Capture the cell that displays the provided text and extract its (X, Y) central coordinate. 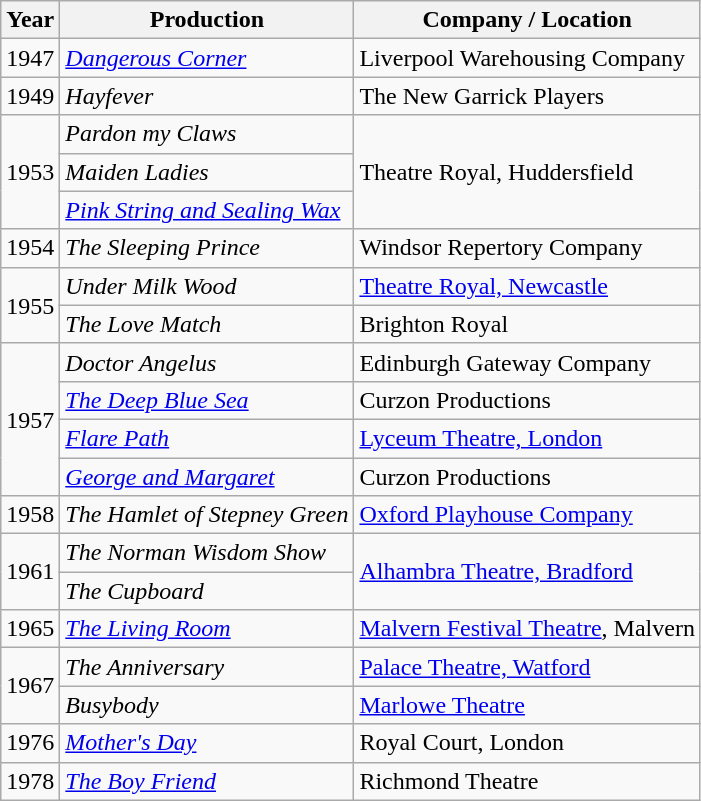
George and Margaret (207, 477)
1967 (30, 686)
1947 (30, 58)
Liverpool Warehousing Company (528, 58)
1949 (30, 96)
Company / Location (528, 20)
Mother's Day (207, 743)
Oxford Playhouse Company (528, 515)
The Living Room (207, 629)
The Sleeping Prince (207, 248)
The New Garrick Players (528, 96)
Lyceum Theatre, London (528, 438)
Flare Path (207, 438)
Theatre Royal, Newcastle (528, 286)
Royal Court, London (528, 743)
Busybody (207, 705)
The Boy Friend (207, 781)
1953 (30, 172)
Doctor Angelus (207, 362)
The Anniversary (207, 667)
1961 (30, 572)
Pardon my Claws (207, 134)
Production (207, 20)
1965 (30, 629)
Theatre Royal, Huddersfield (528, 172)
1957 (30, 419)
Pink String and Sealing Wax (207, 210)
Year (30, 20)
Edinburgh Gateway Company (528, 362)
Hayfever (207, 96)
Marlowe Theatre (528, 705)
1978 (30, 781)
Maiden Ladies (207, 172)
1976 (30, 743)
Richmond Theatre (528, 781)
Windsor Repertory Company (528, 248)
Alhambra Theatre, Bradford (528, 572)
1958 (30, 515)
Palace Theatre, Watford (528, 667)
Malvern Festival Theatre, Malvern (528, 629)
Dangerous Corner (207, 58)
The Hamlet of Stepney Green (207, 515)
The Deep Blue Sea (207, 400)
Under Milk Wood (207, 286)
Brighton Royal (528, 324)
The Cupboard (207, 591)
1954 (30, 248)
The Love Match (207, 324)
1955 (30, 305)
The Norman Wisdom Show (207, 553)
